Return (X, Y) of the center of cell containing provided text 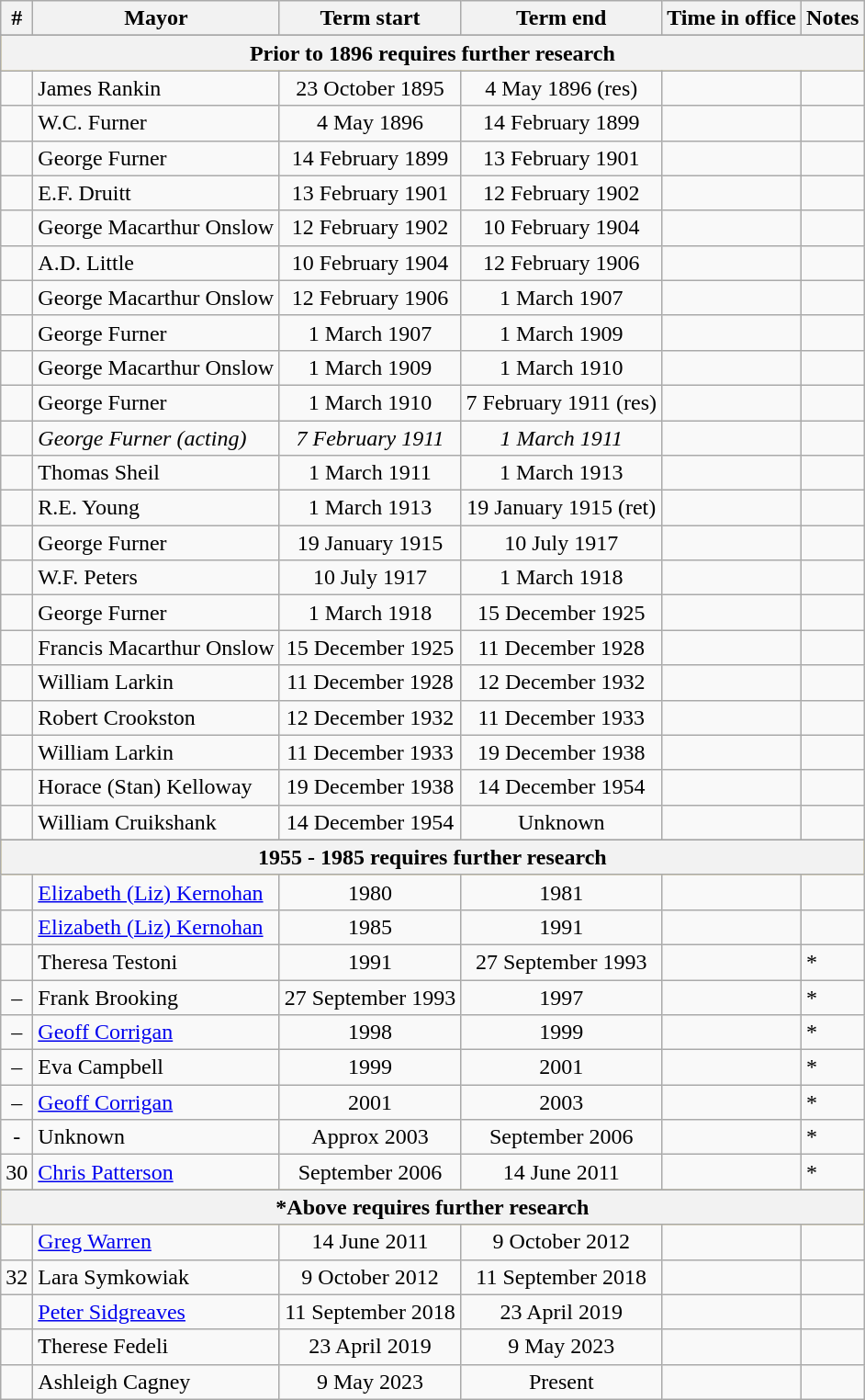
Term end (562, 18)
George Furner (acting) (156, 438)
Peter Sidgreaves (156, 1312)
# (17, 18)
30 (17, 1172)
Time in office (732, 18)
7 February 1911 (res) (562, 402)
1981 (562, 892)
1985 (370, 927)
4 May 1896 (370, 123)
Prior to 1896 requires further research (432, 53)
Francis Macarthur Onslow (156, 648)
Ashleigh Cagney (156, 1382)
Approx 2003 (370, 1137)
19 January 1915 (ret) (562, 508)
James Rankin (156, 88)
Horace (Stan) Kelloway (156, 787)
Term start (370, 18)
Lara Symkowiak (156, 1277)
E.F. Druitt (156, 193)
W.F. Peters (156, 578)
2003 (562, 1102)
*Above requires further research (432, 1207)
R.E. Young (156, 508)
Eva Campbell (156, 1067)
Frank Brooking (156, 997)
Mayor (156, 18)
Notes (833, 18)
1980 (370, 892)
William Cruikshank (156, 822)
A.D. Little (156, 263)
1998 (370, 1033)
Theresa Testoni (156, 962)
Present (562, 1382)
32 (17, 1277)
W.C. Furner (156, 123)
Thomas Sheil (156, 473)
23 October 1895 (370, 88)
- (17, 1137)
7 February 1911 (370, 438)
Chris Patterson (156, 1172)
Therese Fedeli (156, 1347)
Greg Warren (156, 1242)
1997 (562, 997)
19 January 1915 (370, 543)
1955 - 1985 requires further research (432, 857)
4 May 1896 (res) (562, 88)
Robert Crookston (156, 717)
